Output the [X, Y] coordinate of the center of the cell containing the given text.  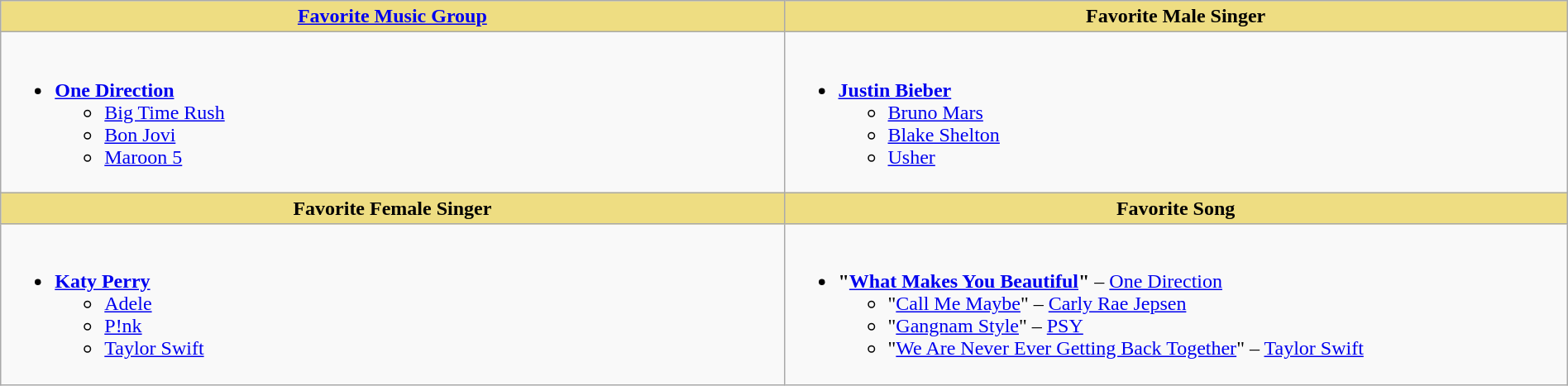
Favorite Music Group [392, 17]
Justin BieberBruno MarsBlake SheltonUsher [1176, 112]
Favorite Male Singer [1176, 17]
Katy PerryAdeleP!nkTaylor Swift [392, 304]
One DirectionBig Time RushBon JoviMaroon 5 [392, 112]
Favorite Song [1176, 208]
Favorite Female Singer [392, 208]
